Capture the cell that displays the provided text and extract its [X, Y] central coordinate. 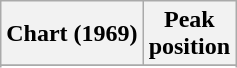
Peakposition [189, 34]
Chart (1969) [72, 34]
